Scan for the cell matching the given text and deliver its [x, y] coordinate at center. 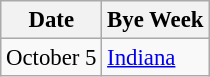
October 5 [52, 58]
Date [52, 20]
Bye Week [156, 20]
Indiana [156, 58]
